From the cell containing the given text, extract its center point as (X, Y) coordinate. 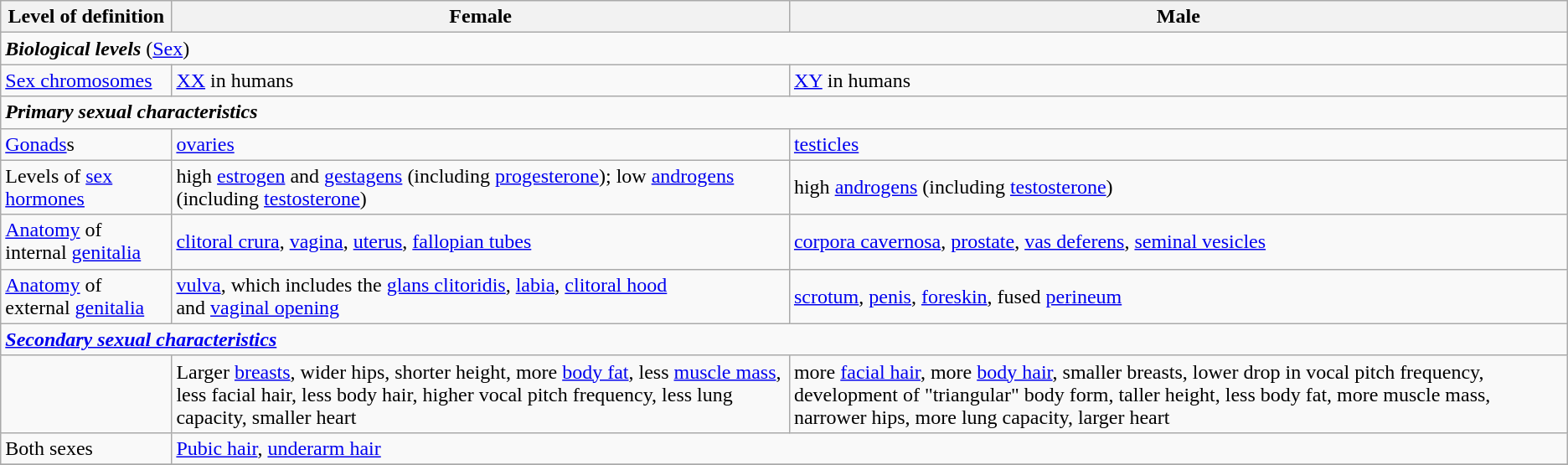
high estrogen and gestagens (including progesterone); low androgens (including testosterone) (481, 188)
Male (1178, 17)
Pubic hair, underarm hair (869, 448)
Anatomy of external genitalia (86, 297)
Anatomy of internal genitalia (86, 241)
Both sexes (86, 448)
Primary sexual characteristics (784, 112)
XX in humans (481, 80)
Gonadss (86, 144)
testicles (1178, 144)
Female (481, 17)
Sex chromosomes (86, 80)
vulva, which includes the glans clitoridis, labia, clitoral hood and vaginal opening (481, 297)
corpora cavernosa, prostate, vas deferens, seminal vesicles (1178, 241)
high androgens (including testosterone) (1178, 188)
Secondary sexual characteristics (784, 339)
XY in humans (1178, 80)
Biological levels (Sex) (784, 49)
Levels of sex hormones (86, 188)
scrotum, penis, foreskin, fused perineum (1178, 297)
clitoral crura, vagina, uterus, fallopian tubes (481, 241)
ovaries (481, 144)
Level of definition (86, 17)
